Identify which cell holds the provided text, then report its [x, y] central coordinate. 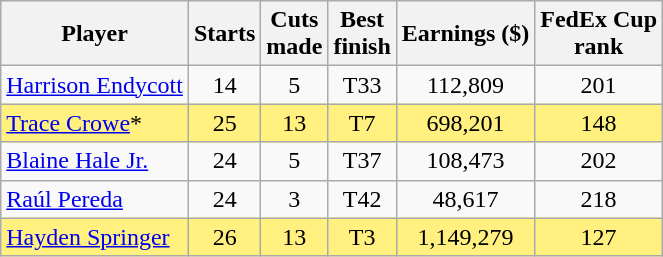
202 [599, 161]
1,149,279 [465, 237]
Hayden Springer [95, 237]
48,617 [465, 199]
Raúl Pereda [95, 199]
Cutsmade [294, 34]
218 [599, 199]
127 [599, 237]
T7 [362, 123]
25 [224, 123]
Player [95, 34]
148 [599, 123]
Earnings ($) [465, 34]
108,473 [465, 161]
Bestfinish [362, 34]
FedEx Cuprank [599, 34]
112,809 [465, 85]
Harrison Endycott [95, 85]
3 [294, 199]
T42 [362, 199]
14 [224, 85]
T33 [362, 85]
T37 [362, 161]
698,201 [465, 123]
T3 [362, 237]
Trace Crowe* [95, 123]
201 [599, 85]
Blaine Hale Jr. [95, 161]
26 [224, 237]
Starts [224, 34]
